Identify which cell holds the provided text, then report its [x, y] central coordinate. 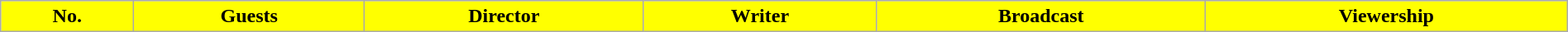
Writer [760, 16]
Broadcast [1041, 16]
No. [68, 16]
Guests [250, 16]
Viewership [1387, 16]
Director [504, 16]
